Detect which cell encompasses the target text, then output its [x, y] center coordinate. 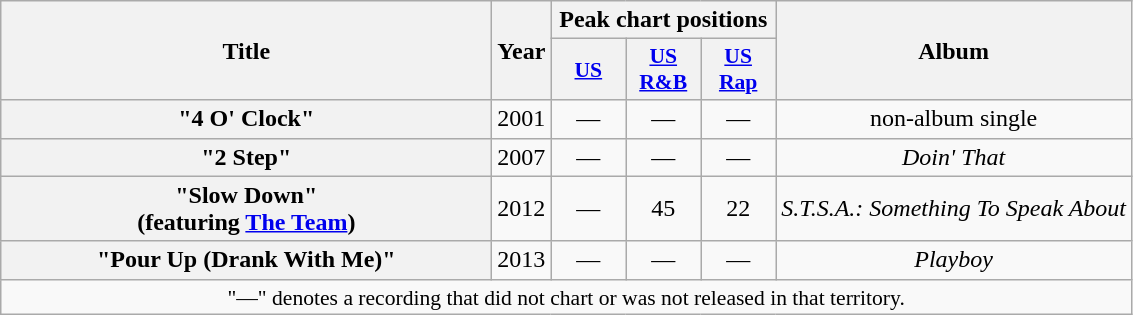
"2 Step" [246, 157]
S.T.S.A.: Something To Speak About [954, 208]
2001 [522, 119]
Album [954, 50]
non-album single [954, 119]
2007 [522, 157]
Title [246, 50]
Playboy [954, 260]
Peak chart positions [664, 20]
Doin' That [954, 157]
US R&B [664, 70]
"Slow Down"(featuring The Team) [246, 208]
"4 O' Clock" [246, 119]
"—" denotes a recording that did not chart or was not released in that territory. [566, 297]
45 [664, 208]
22 [738, 208]
"Pour Up (Drank With Me)" [246, 260]
Year [522, 50]
US [588, 70]
US Rap [738, 70]
2013 [522, 260]
2012 [522, 208]
